Pinpoint the cell where the given text exists, returning its [x, y] midpoint coordinate. 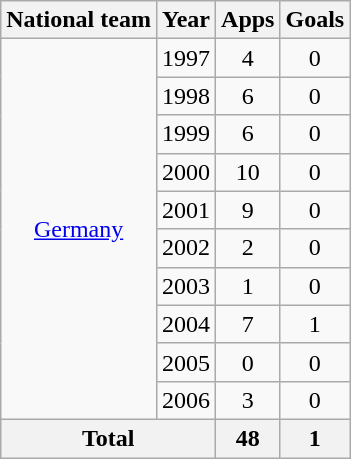
Total [108, 438]
2 [248, 248]
2000 [186, 172]
3 [248, 400]
48 [248, 438]
2002 [186, 248]
Apps [248, 20]
4 [248, 58]
1997 [186, 58]
2004 [186, 324]
7 [248, 324]
Germany [79, 230]
Year [186, 20]
2005 [186, 362]
10 [248, 172]
2001 [186, 210]
1998 [186, 96]
2006 [186, 400]
National team [79, 20]
9 [248, 210]
1999 [186, 134]
2003 [186, 286]
Goals [315, 20]
